Search for the cell housing the specified text and yield its [x, y] center coordinate. 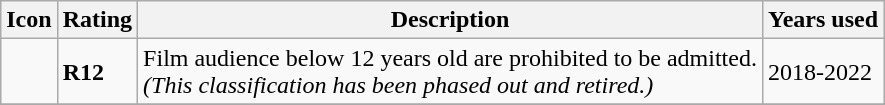
Years used [822, 20]
Film audience below 12 years old are prohibited to be admitted.(This classification has been phased out and retired.) [450, 72]
Description [450, 20]
Rating [97, 20]
2018-2022 [822, 72]
R12 [97, 72]
Icon [29, 20]
